Output the [x, y] coordinate of the center of the cell containing the given text.  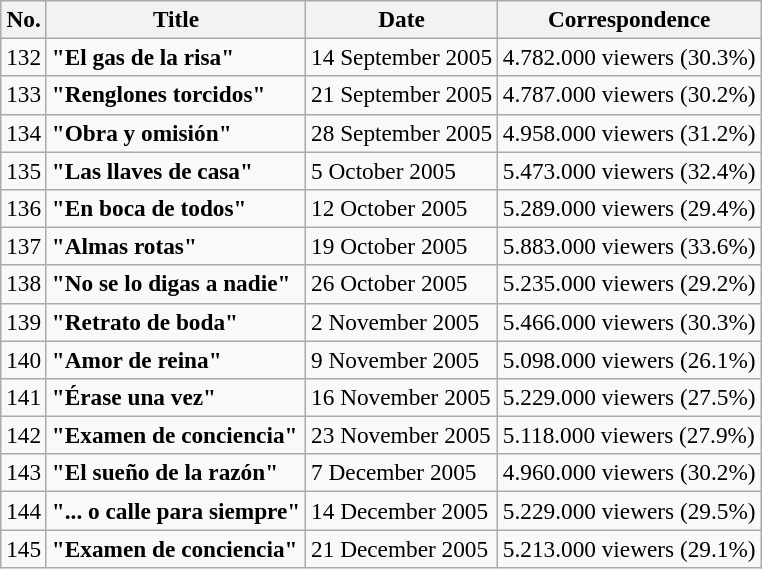
5.473.000 viewers (32.4%) [629, 170]
"... o calle para siempre" [176, 510]
"No se lo digas a nadie" [176, 284]
"Renglones torcidos" [176, 95]
21 September 2005 [402, 95]
9 November 2005 [402, 359]
139 [24, 322]
21 December 2005 [402, 548]
5.466.000 viewers (30.3%) [629, 322]
5.229.000 viewers (29.5%) [629, 510]
5.098.000 viewers (26.1%) [629, 359]
134 [24, 133]
145 [24, 548]
Date [402, 19]
2 November 2005 [402, 322]
5.883.000 viewers (33.6%) [629, 246]
Correspondence [629, 19]
141 [24, 397]
"Retrato de boda" [176, 322]
16 November 2005 [402, 397]
26 October 2005 [402, 284]
133 [24, 95]
"El gas de la risa" [176, 57]
14 September 2005 [402, 57]
4.782.000 viewers (30.3%) [629, 57]
136 [24, 208]
5.235.000 viewers (29.2%) [629, 284]
12 October 2005 [402, 208]
"Almas rotas" [176, 246]
14 December 2005 [402, 510]
5.229.000 viewers (27.5%) [629, 397]
140 [24, 359]
"Las llaves de casa" [176, 170]
"En boca de todos" [176, 208]
"Obra y omisión" [176, 133]
No. [24, 19]
5.213.000 viewers (29.1%) [629, 548]
5.289.000 viewers (29.4%) [629, 208]
138 [24, 284]
5 October 2005 [402, 170]
143 [24, 473]
132 [24, 57]
5.118.000 viewers (27.9%) [629, 435]
23 November 2005 [402, 435]
7 December 2005 [402, 473]
19 October 2005 [402, 246]
4.958.000 viewers (31.2%) [629, 133]
4.960.000 viewers (30.2%) [629, 473]
135 [24, 170]
"El sueño de la razón" [176, 473]
"Amor de reina" [176, 359]
28 September 2005 [402, 133]
137 [24, 246]
"Érase una vez" [176, 397]
4.787.000 viewers (30.2%) [629, 95]
142 [24, 435]
144 [24, 510]
Title [176, 19]
